Output the (X, Y) coordinate of the center of the cell containing the given text.  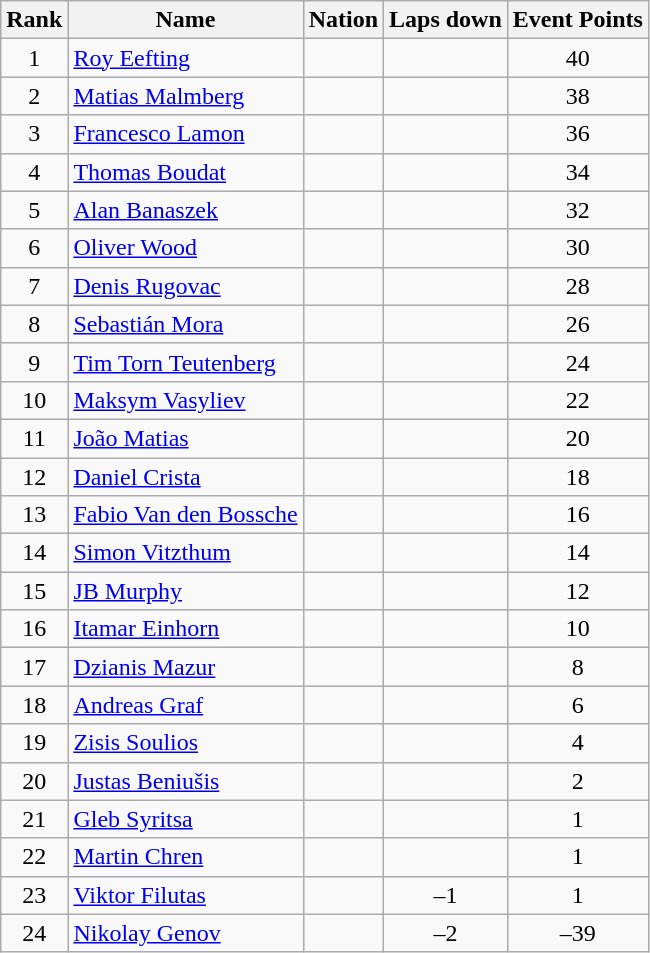
Fabio Van den Bossche (186, 515)
21 (34, 819)
Oliver Wood (186, 248)
Viktor Filutas (186, 895)
Francesco Lamon (186, 134)
Laps down (446, 20)
28 (578, 286)
36 (578, 134)
–1 (446, 895)
Denis Rugovac (186, 286)
23 (34, 895)
40 (578, 58)
13 (34, 515)
7 (34, 286)
11 (34, 438)
19 (34, 743)
5 (34, 210)
Sebastián Mora (186, 324)
26 (578, 324)
JB Murphy (186, 591)
34 (578, 172)
Simon Vitzthum (186, 553)
Justas Beniušis (186, 781)
9 (34, 362)
Martin Chren (186, 857)
Thomas Boudat (186, 172)
Event Points (578, 20)
Nikolay Genov (186, 933)
Tim Torn Teutenberg (186, 362)
Matias Malmberg (186, 96)
Zisis Soulios (186, 743)
Rank (34, 20)
38 (578, 96)
30 (578, 248)
17 (34, 667)
3 (34, 134)
Roy Eefting (186, 58)
32 (578, 210)
Daniel Crista (186, 477)
Maksym Vasyliev (186, 400)
João Matias (186, 438)
–2 (446, 933)
15 (34, 591)
Andreas Graf (186, 705)
–39 (578, 933)
Itamar Einhorn (186, 629)
Name (186, 20)
Gleb Syritsa (186, 819)
Dzianis Mazur (186, 667)
Nation (343, 20)
Alan Banaszek (186, 210)
